Locate the cell with the specified text and output its (x, y) center coordinate. 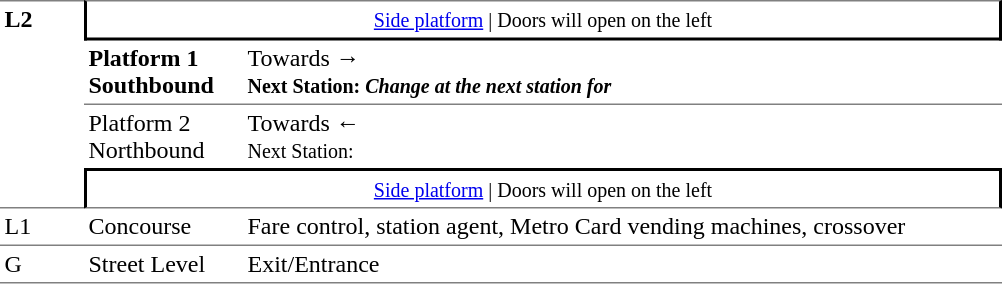
Towards → Next Station: Change at the next station for (622, 72)
Towards ← Next Station: (622, 136)
Platform 1Southbound (164, 72)
G (42, 264)
Fare control, station agent, Metro Card vending machines, crossover (622, 226)
Street Level (164, 264)
Platform 2Northbound (164, 136)
L1 (42, 226)
Concourse (164, 226)
L2 (42, 104)
Exit/Entrance (622, 264)
